Return the (x, y) coordinate for the center point of the cell that contains the specified text.  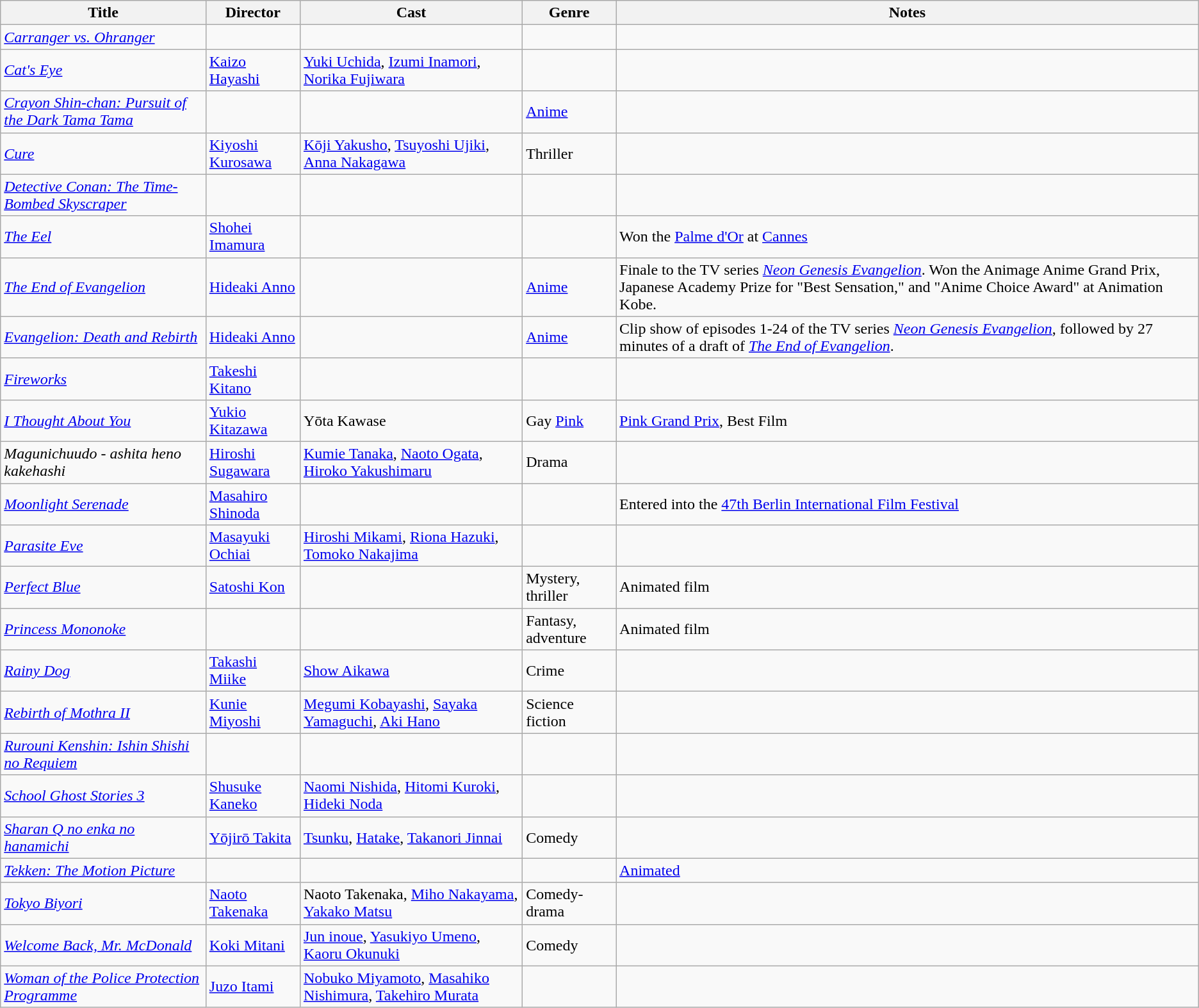
Nobuko Miyamoto, Masahiko Nishimura, Takehiro Murata (411, 986)
Woman of the Police Protection Programme (104, 986)
Naomi Nishida, Hitomi Kuroki, Hideki Noda (411, 795)
Notes (908, 13)
Juzo Itami (252, 986)
Welcome Back, Mr. McDonald (104, 945)
Evangelion: Death and Rebirth (104, 337)
Rebirth of Mothra II (104, 712)
Kōji Yakusho, Tsuyoshi Ujiki, Anna Nakagawa (411, 154)
Comedy-drama (569, 903)
Cure (104, 154)
Show Aikawa (411, 671)
Animated (908, 870)
Fireworks (104, 379)
Naoto Takenaka (252, 903)
Crime (569, 671)
Fantasy, adventure (569, 629)
Takashi Miike (252, 671)
Won the Palme d'Or at Cannes (908, 237)
Takeshi Kitano (252, 379)
Perfect Blue (104, 588)
Kumie Tanaka, Naoto Ogata, Hiroko Yakushimaru (411, 462)
Magunichuudo - ashita heno kakehashi (104, 462)
School Ghost Stories 3 (104, 795)
I Thought About You (104, 420)
Science fiction (569, 712)
Princess Mononoke (104, 629)
Entered into the 47th Berlin International Film Festival (908, 503)
Mystery, thriller (569, 588)
Koki Mitani (252, 945)
The End of Evangelion (104, 287)
Tokyo Biyori (104, 903)
Yuki Uchida, Izumi Inamori, Norika Fujiwara (411, 70)
Shusuke Kaneko (252, 795)
Moonlight Serenade (104, 503)
Thriller (569, 154)
Hiroshi Sugawara (252, 462)
Rainy Dog (104, 671)
Cat's Eye (104, 70)
Kaizo Hayashi (252, 70)
Kunie Miyoshi (252, 712)
Title (104, 13)
Cast (411, 13)
Pink Grand Prix, Best Film (908, 420)
Rurouni Kenshin: Ishin Shishi no Requiem (104, 754)
The Eel (104, 237)
Gay Pink (569, 420)
Yukio Kitazawa (252, 420)
Masayuki Ochiai (252, 546)
Yōta Kawase (411, 420)
Parasite Eve (104, 546)
Shohei Imamura (252, 237)
Director (252, 13)
Crayon Shin-chan: Pursuit of the Dark Tama Tama (104, 111)
Tekken: The Motion Picture (104, 870)
Drama (569, 462)
Masahiro Shinoda (252, 503)
Genre (569, 13)
Sharan Q no enka no hanamichi (104, 838)
Hiroshi Mikami, Riona Hazuki, Tomoko Nakajima (411, 546)
Naoto Takenaka, Miho Nakayama, Yakako Matsu (411, 903)
Kiyoshi Kurosawa (252, 154)
Tsunku, Hatake, Takanori Jinnai (411, 838)
Megumi Kobayashi, Sayaka Yamaguchi, Aki Hano (411, 712)
Satoshi Kon (252, 588)
Jun inoue, Yasukiyo Umeno, Kaoru Okunuki (411, 945)
Clip show of episodes 1-24 of the TV series Neon Genesis Evangelion, followed by 27 minutes of a draft of The End of Evangelion. (908, 337)
Carranger vs. Ohranger (104, 37)
Yōjirō Takita (252, 838)
Detective Conan: The Time-Bombed Skyscraper (104, 195)
